Identify which cell holds the provided text, then report its [X, Y] central coordinate. 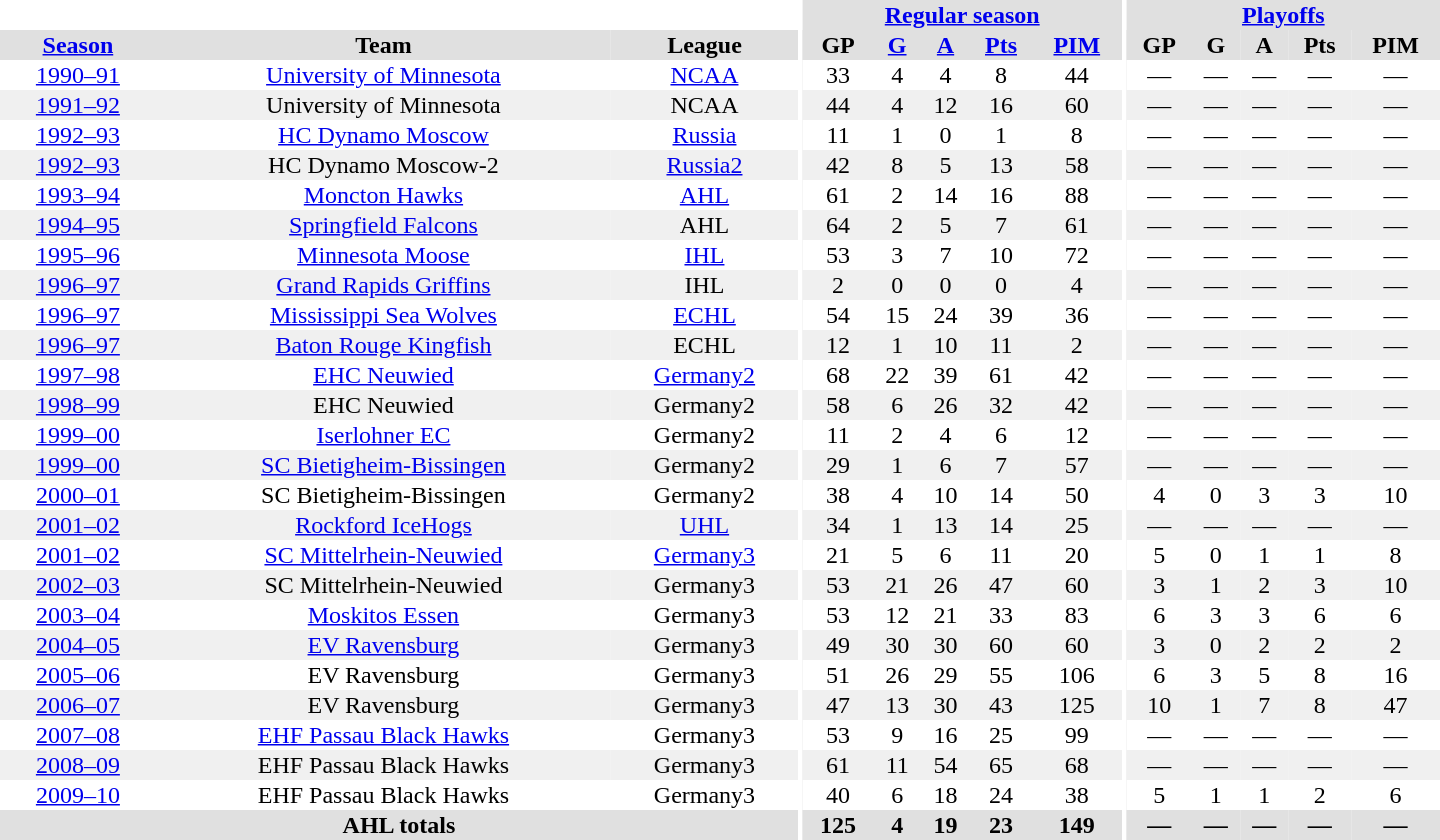
2005–06 [78, 675]
20 [1076, 555]
Grand Rapids Griffins [384, 285]
2008–09 [78, 765]
9 [897, 735]
2003–04 [78, 615]
Regular season [962, 15]
Russia2 [704, 165]
72 [1076, 255]
55 [1002, 675]
19 [945, 825]
HC Dynamo Moscow-2 [384, 165]
2007–08 [78, 735]
1990–91 [78, 75]
Russia [704, 135]
18 [945, 795]
UHL [704, 525]
2006–07 [78, 705]
99 [1076, 735]
AHL totals [399, 825]
Minnesota Moose [384, 255]
40 [838, 795]
2009–10 [78, 795]
Mississippi Sea Wolves [384, 315]
1991–92 [78, 105]
Moskitos Essen [384, 615]
1997–98 [78, 375]
57 [1076, 465]
Moncton Hawks [384, 195]
83 [1076, 615]
34 [838, 525]
Iserlohner EC [384, 435]
Rockford IceHogs [384, 525]
50 [1076, 495]
2002–03 [78, 585]
1994–95 [78, 225]
88 [1076, 195]
32 [1002, 405]
149 [1076, 825]
Playoffs [1284, 15]
Baton Rouge Kingfish [384, 345]
15 [897, 315]
League [704, 45]
23 [1002, 825]
HC Dynamo Moscow [384, 135]
22 [897, 375]
51 [838, 675]
106 [1076, 675]
1993–94 [78, 195]
36 [1076, 315]
2000–01 [78, 495]
65 [1002, 765]
Season [78, 45]
2004–05 [78, 645]
49 [838, 645]
64 [838, 225]
1995–96 [78, 255]
43 [1002, 705]
1998–99 [78, 405]
Team [384, 45]
Springfield Falcons [384, 225]
